Return (X, Y) of the center of cell containing provided text 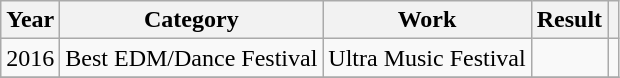
Ultra Music Festival (427, 58)
Result (569, 20)
Year (30, 20)
Work (427, 20)
Category (192, 20)
2016 (30, 58)
Best EDM/Dance Festival (192, 58)
